Provide the (x, y) coordinate of the cell's center where the given text is located.  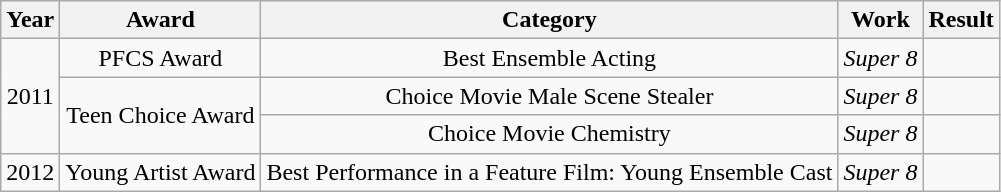
Year (30, 20)
Best Ensemble Acting (550, 58)
Teen Choice Award (160, 115)
Choice Movie Male Scene Stealer (550, 96)
Work (880, 20)
PFCS Award (160, 58)
2012 (30, 172)
Young Artist Award (160, 172)
2011 (30, 96)
Award (160, 20)
Category (550, 20)
Choice Movie Chemistry (550, 134)
Result (961, 20)
Best Performance in a Feature Film: Young Ensemble Cast (550, 172)
